Output the (x, y) coordinate of the center of the cell containing the given text.  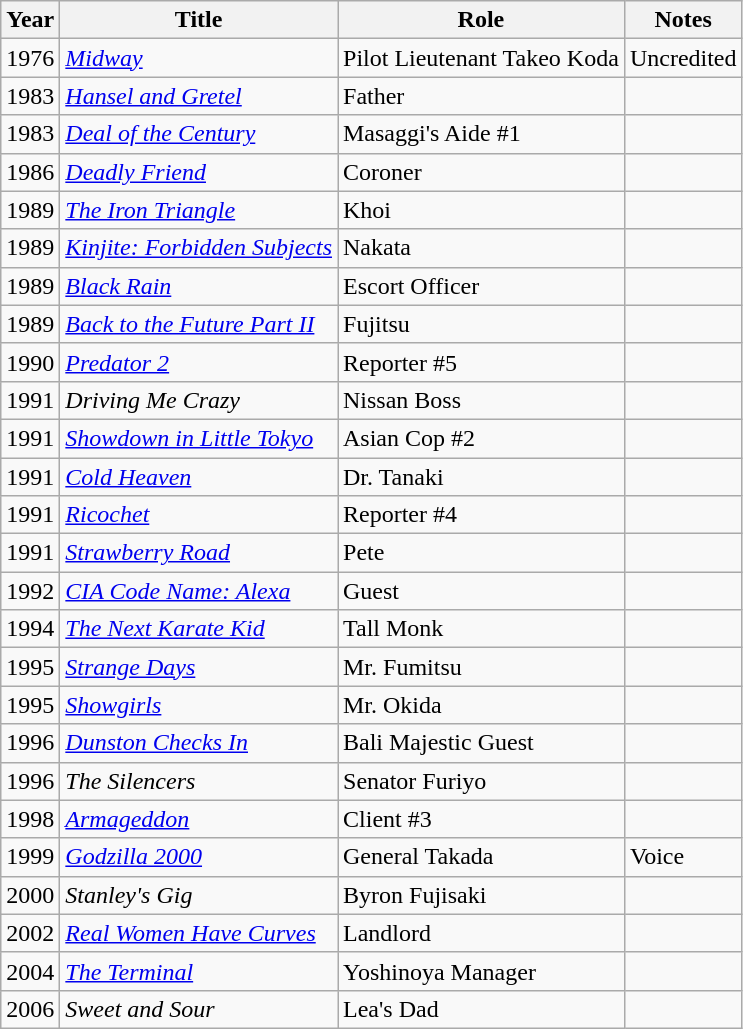
Reporter #5 (482, 362)
Cold Heaven (199, 477)
Back to the Future Part II (199, 324)
Nakata (482, 248)
Father (482, 96)
Driving Me Crazy (199, 400)
2002 (30, 933)
Bali Majestic Guest (482, 743)
Yoshinoya Manager (482, 971)
Coroner (482, 172)
Predator 2 (199, 362)
Sweet and Sour (199, 1009)
General Takada (482, 857)
Uncredited (683, 58)
1992 (30, 591)
Kinjite: Forbidden Subjects (199, 248)
Armageddon (199, 819)
Escort Officer (482, 286)
Senator Furiyo (482, 781)
1976 (30, 58)
1986 (30, 172)
The Terminal (199, 971)
1998 (30, 819)
Landlord (482, 933)
Asian Cop #2 (482, 438)
The Iron Triangle (199, 210)
Lea's Dad (482, 1009)
Title (199, 20)
Strange Days (199, 667)
2006 (30, 1009)
Hansel and Gretel (199, 96)
Ricochet (199, 515)
2000 (30, 895)
Khoi (482, 210)
Voice (683, 857)
Mr. Okida (482, 705)
Showdown in Little Tokyo (199, 438)
The Silencers (199, 781)
Black Rain (199, 286)
Mr. Fumitsu (482, 667)
1994 (30, 629)
Tall Monk (482, 629)
Client #3 (482, 819)
Masaggi's Aide #1 (482, 134)
Dunston Checks In (199, 743)
Year (30, 20)
Pilot Lieutenant Takeo Koda (482, 58)
Fujitsu (482, 324)
Strawberry Road (199, 553)
The Next Karate Kid (199, 629)
Guest (482, 591)
Reporter #4 (482, 515)
Notes (683, 20)
Role (482, 20)
Dr. Tanaki (482, 477)
Deadly Friend (199, 172)
Showgirls (199, 705)
Nissan Boss (482, 400)
Pete (482, 553)
Deal of the Century (199, 134)
CIA Code Name: Alexa (199, 591)
Real Women Have Curves (199, 933)
Midway (199, 58)
1999 (30, 857)
2004 (30, 971)
Godzilla 2000 (199, 857)
Stanley's Gig (199, 895)
1990 (30, 362)
Byron Fujisaki (482, 895)
